Determine the [x, y] coordinate at the center of the cell enclosing the given text.  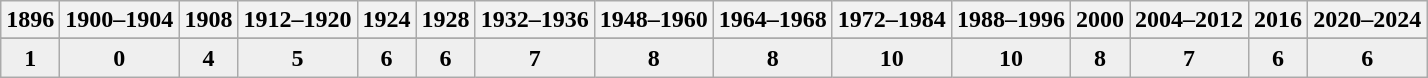
1924 [386, 20]
1912–1920 [298, 20]
1896 [30, 20]
1 [30, 58]
4 [208, 58]
1972–1984 [892, 20]
1900–1904 [120, 20]
2000 [1100, 20]
1988–1996 [1010, 20]
5 [298, 58]
2004–2012 [1190, 20]
1928 [446, 20]
1908 [208, 20]
1932–1936 [534, 20]
0 [120, 58]
1964–1968 [772, 20]
1948–1960 [654, 20]
2016 [1278, 20]
2020–2024 [1368, 20]
